Locate the cell with the specified text and output its [x, y] center coordinate. 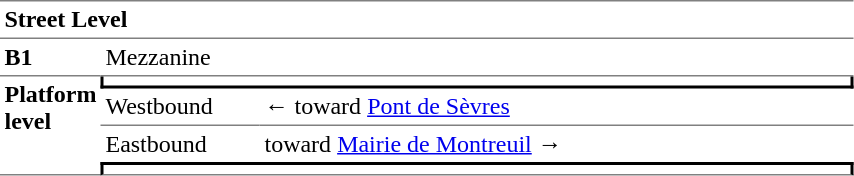
B1 [50, 58]
toward Mairie de Montreuil → [557, 144]
Mezzanine [478, 58]
Eastbound [180, 144]
Westbound [180, 107]
Platform level [50, 126]
← toward Pont de Sèvres [557, 107]
Street Level [427, 20]
